Pinpoint the cell where the given text exists, returning its [x, y] midpoint coordinate. 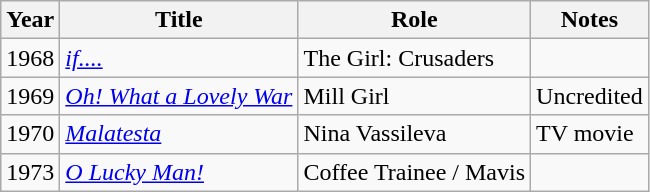
Notes [590, 20]
The Girl: Crusaders [414, 58]
if.... [179, 58]
Year [30, 20]
1969 [30, 96]
1968 [30, 58]
Coffee Trainee / Mavis [414, 172]
Uncredited [590, 96]
Role [414, 20]
O Lucky Man! [179, 172]
Nina Vassileva [414, 134]
1970 [30, 134]
TV movie [590, 134]
Oh! What a Lovely War [179, 96]
Title [179, 20]
Mill Girl [414, 96]
Malatesta [179, 134]
1973 [30, 172]
